Capture the cell that displays the provided text and extract its [X, Y] central coordinate. 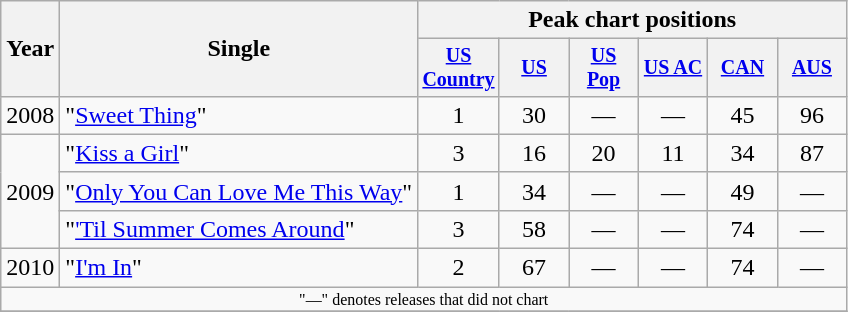
16 [534, 153]
67 [534, 268]
96 [812, 115]
"I'm In" [239, 268]
US AC [672, 68]
US Country [459, 68]
US [534, 68]
Single [239, 49]
11 [672, 153]
"Sweet Thing" [239, 115]
AUS [812, 68]
US Pop [604, 68]
2009 [30, 191]
"Only You Can Love Me This Way" [239, 191]
Year [30, 49]
49 [742, 191]
"'Til Summer Comes Around" [239, 229]
"Kiss a Girl" [239, 153]
Peak chart positions [632, 20]
CAN [742, 68]
2010 [30, 268]
2008 [30, 115]
58 [534, 229]
87 [812, 153]
20 [604, 153]
2 [459, 268]
"—" denotes releases that did not chart [424, 299]
30 [534, 115]
45 [742, 115]
